Provide the [x, y] coordinate of the cell's center where the given text is located.  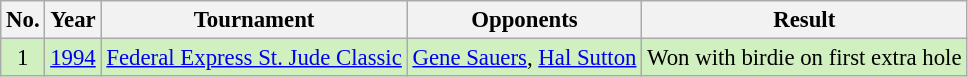
Year [73, 20]
Opponents [524, 20]
Federal Express St. Jude Classic [254, 58]
Tournament [254, 20]
Won with birdie on first extra hole [804, 58]
1994 [73, 58]
No. [23, 20]
1 [23, 58]
Gene Sauers, Hal Sutton [524, 58]
Result [804, 20]
